Return (x, y) of the center of cell containing provided text 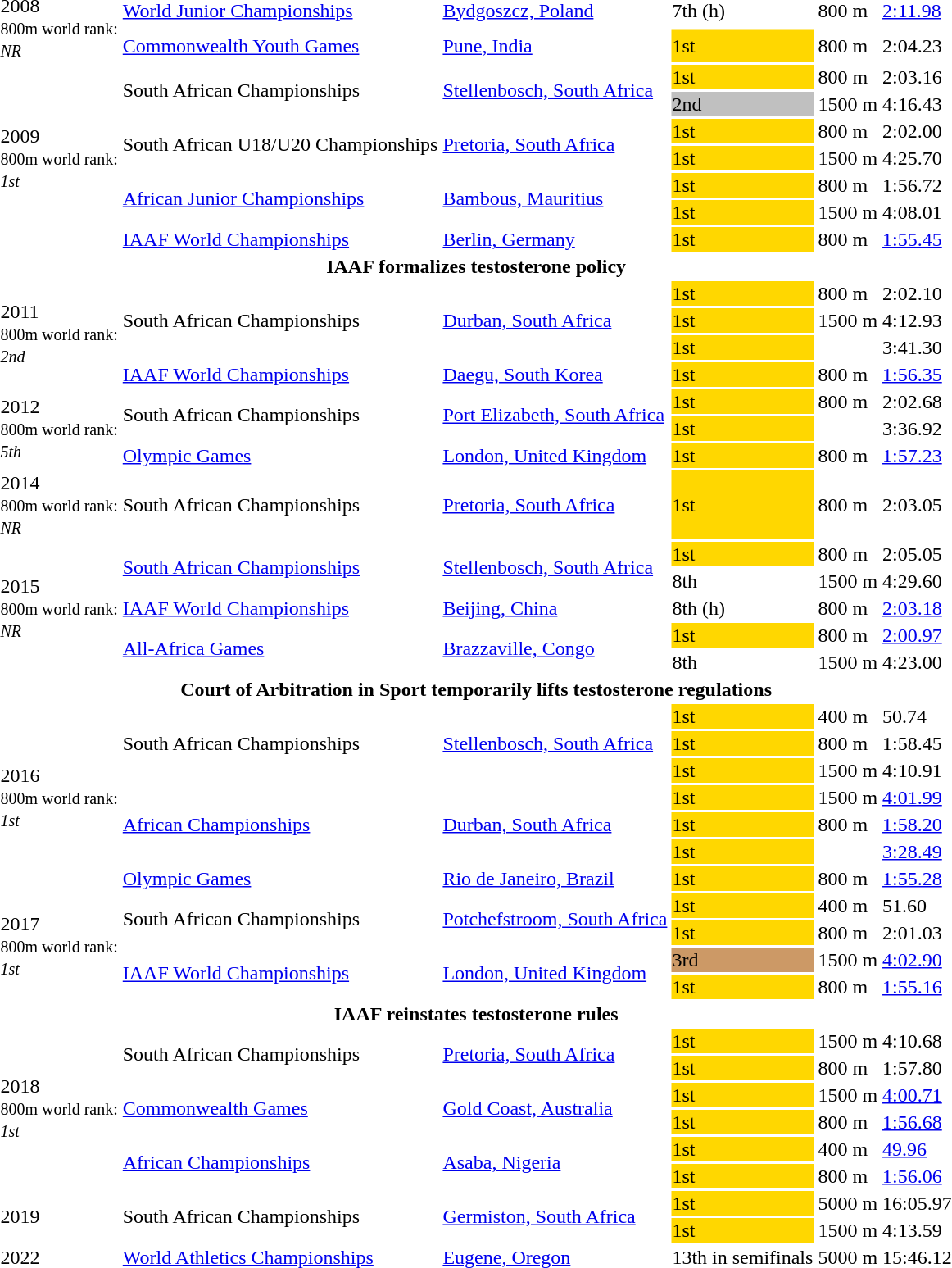
African Junior Championships (280, 198)
Asaba, Nigeria (555, 1162)
Rio de Janeiro, Brazil (555, 879)
Beijing, China (555, 608)
Potchefstroom, South Africa (555, 920)
Berlin, Germany (555, 239)
2nd (742, 104)
8th (h) (742, 608)
South African U18/U20 Championships (280, 144)
5000 m (848, 1203)
All-Africa Games (280, 649)
Brazzaville, Congo (555, 649)
Commonwealth Youth Games (280, 46)
Gold Coast, Australia (555, 1108)
Commonwealth Games (280, 1108)
Daegu, South Korea (555, 375)
Germiston, South Africa (555, 1216)
3rd (742, 960)
Bambous, Mauritius (555, 198)
Pune, India (555, 46)
Port Elizabeth, South Africa (555, 415)
